Search for the cell housing the specified text and yield its (X, Y) center coordinate. 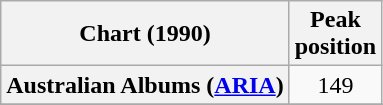
Peakposition (335, 34)
Australian Albums (ARIA) (145, 85)
Chart (1990) (145, 34)
149 (335, 85)
